Search for the cell housing the specified text and yield its [x, y] center coordinate. 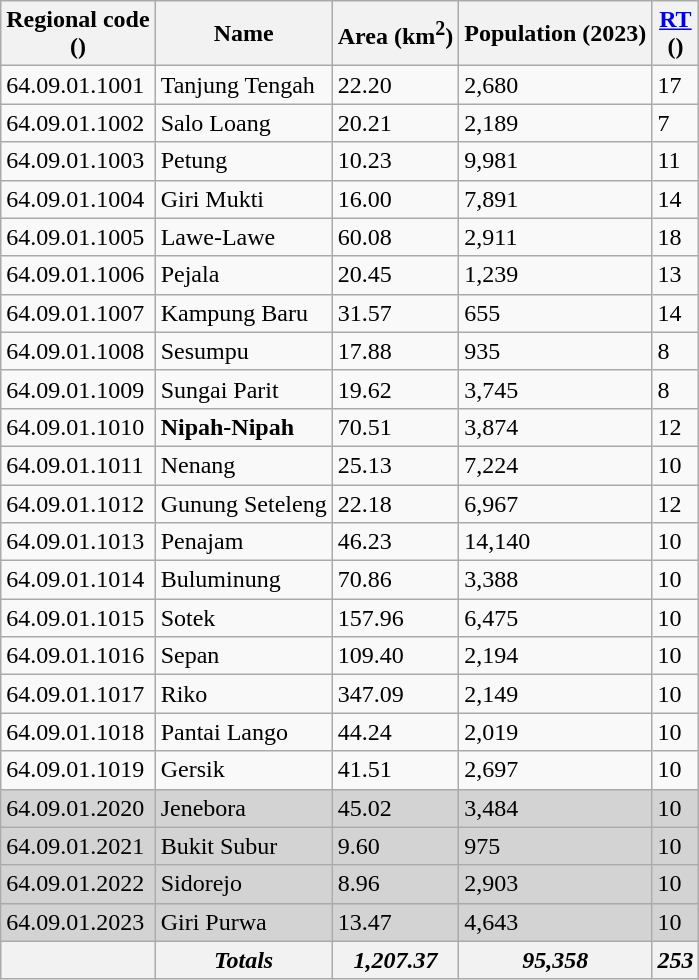
3,388 [556, 580]
7,224 [556, 465]
64.09.01.1001 [78, 85]
253 [676, 960]
13.47 [396, 922]
64.09.01.1009 [78, 389]
Pantai Lango [244, 732]
Name [244, 34]
64.09.01.1004 [78, 199]
64.09.01.2020 [78, 808]
22.20 [396, 85]
64.09.01.1017 [78, 694]
64.09.01.1010 [78, 427]
Tanjung Tengah [244, 85]
64.09.01.1019 [78, 770]
4,643 [556, 922]
Riko [244, 694]
Lawe-Lawe [244, 237]
31.57 [396, 313]
64.09.01.1008 [78, 351]
9.60 [396, 846]
64.09.01.1007 [78, 313]
Pejala [244, 275]
16.00 [396, 199]
Sungai Parit [244, 389]
9,981 [556, 161]
41.51 [396, 770]
10.23 [396, 161]
Sesumpu [244, 351]
8.96 [396, 884]
64.09.01.2023 [78, 922]
Bukit Subur [244, 846]
109.40 [396, 656]
Penajam [244, 542]
13 [676, 275]
64.09.01.1018 [78, 732]
60.08 [396, 237]
70.86 [396, 580]
655 [556, 313]
Nenang [244, 465]
975 [556, 846]
64.09.01.1014 [78, 580]
Petung [244, 161]
2,194 [556, 656]
2,680 [556, 85]
64.09.01.2022 [78, 884]
3,874 [556, 427]
Sidorejo [244, 884]
935 [556, 351]
2,903 [556, 884]
95,358 [556, 960]
64.09.01.1006 [78, 275]
20.45 [396, 275]
64.09.01.1015 [78, 618]
Nipah-Nipah [244, 427]
Buluminung [244, 580]
Population (2023) [556, 34]
64.09.01.2021 [78, 846]
19.62 [396, 389]
3,484 [556, 808]
64.09.01.1016 [78, 656]
64.09.01.1002 [78, 123]
22.18 [396, 503]
Salo Loang [244, 123]
20.21 [396, 123]
2,697 [556, 770]
25.13 [396, 465]
45.02 [396, 808]
RT() [676, 34]
70.51 [396, 427]
Gunung Seteleng [244, 503]
Totals [244, 960]
17.88 [396, 351]
2,149 [556, 694]
Sepan [244, 656]
64.09.01.1012 [78, 503]
2,189 [556, 123]
14,140 [556, 542]
1,207.37 [396, 960]
64.09.01.1013 [78, 542]
17 [676, 85]
1,239 [556, 275]
6,475 [556, 618]
6,967 [556, 503]
Gersik [244, 770]
157.96 [396, 618]
2,911 [556, 237]
44.24 [396, 732]
347.09 [396, 694]
3,745 [556, 389]
64.09.01.1011 [78, 465]
Giri Purwa [244, 922]
Area (km2) [396, 34]
64.09.01.1005 [78, 237]
Kampung Baru [244, 313]
Giri Mukti [244, 199]
7 [676, 123]
64.09.01.1003 [78, 161]
46.23 [396, 542]
Regional code() [78, 34]
Sotek [244, 618]
18 [676, 237]
Jenebora [244, 808]
7,891 [556, 199]
2,019 [556, 732]
11 [676, 161]
